Find where the given text appears and provide that cell's center as [X, Y] coordinate. 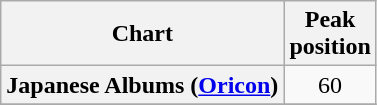
Peakposition [330, 34]
Chart [142, 34]
Japanese Albums (Oricon) [142, 85]
60 [330, 85]
